Pinpoint the cell where the given text exists, returning its (X, Y) midpoint coordinate. 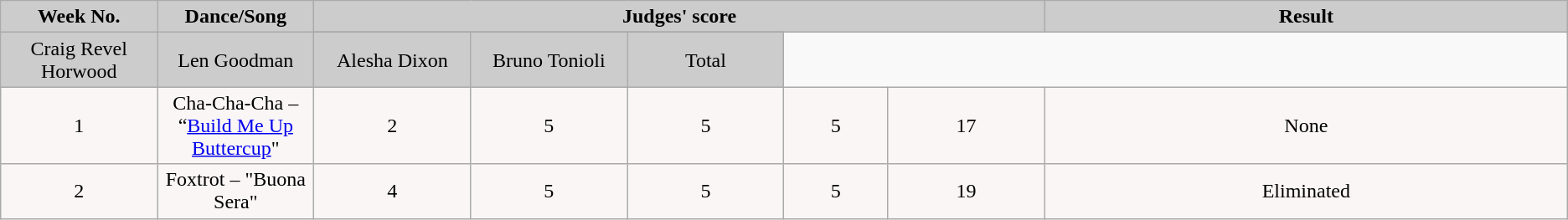
Len Goodman (236, 60)
17 (967, 125)
Judges' score (680, 17)
4 (392, 191)
Craig Revel Horwood (79, 60)
19 (967, 191)
Bruno Tonioli (549, 60)
Dance/Song (236, 17)
Foxtrot – "Buona Sera" (236, 191)
Week No. (79, 17)
1 (79, 125)
Total (705, 60)
Alesha Dixon (392, 60)
Result (1306, 17)
None (1306, 125)
Eliminated (1306, 191)
Cha-Cha-Cha – “Build Me Up Buttercup" (236, 125)
